From the cell containing the given text, extract its center point as (X, Y) coordinate. 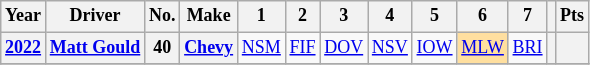
Pts (572, 16)
6 (482, 16)
2 (302, 16)
7 (528, 16)
Year (24, 16)
3 (344, 16)
FIF (302, 48)
MLW (482, 48)
4 (390, 16)
5 (434, 16)
No. (162, 16)
40 (162, 48)
IOW (434, 48)
Chevy (209, 48)
Driver (94, 16)
DOV (344, 48)
Matt Gould (94, 48)
1 (261, 16)
NSM (261, 48)
BRI (528, 48)
Make (209, 16)
NSV (390, 48)
2022 (24, 48)
